Output the (x, y) coordinate of the center of the cell containing the given text.  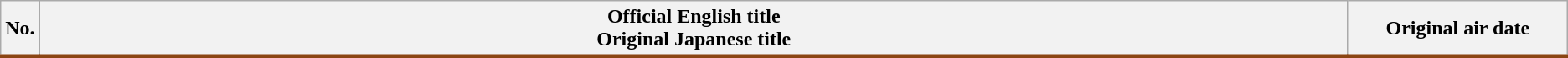
Official English title Original Japanese title (694, 29)
Original air date (1457, 29)
No. (20, 29)
